Output the (x, y) coordinate of the center of the cell containing the given text.  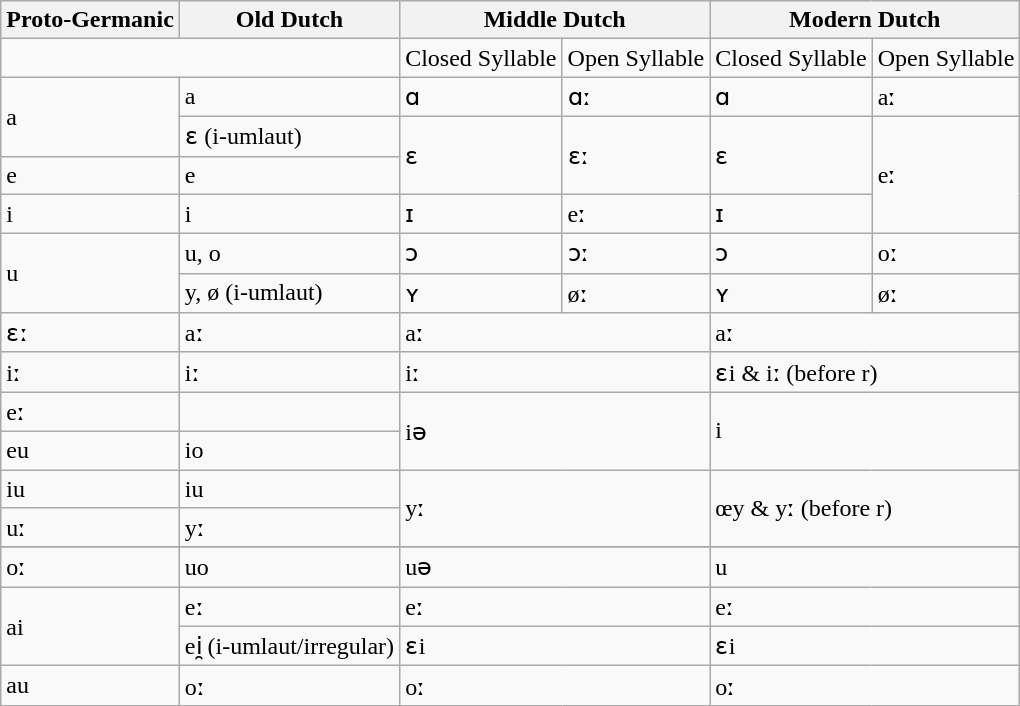
y, ø (i-umlaut) (289, 293)
ɔː (636, 254)
œy & yː (before r) (865, 509)
uə (555, 567)
eu (90, 450)
io (289, 450)
ɛi & iː (before r) (865, 372)
uː (90, 528)
ɑː (636, 97)
u, o (289, 254)
ai (90, 626)
ɛ (i-umlaut) (289, 136)
uo (289, 567)
Modern Dutch (865, 20)
Old Dutch (289, 20)
au (90, 686)
ei̯ (i-umlaut/irregular) (289, 646)
Proto-Germanic (90, 20)
Middle Dutch (555, 20)
iə (555, 431)
